Scan for the cell matching the given text and deliver its (X, Y) coordinate at center. 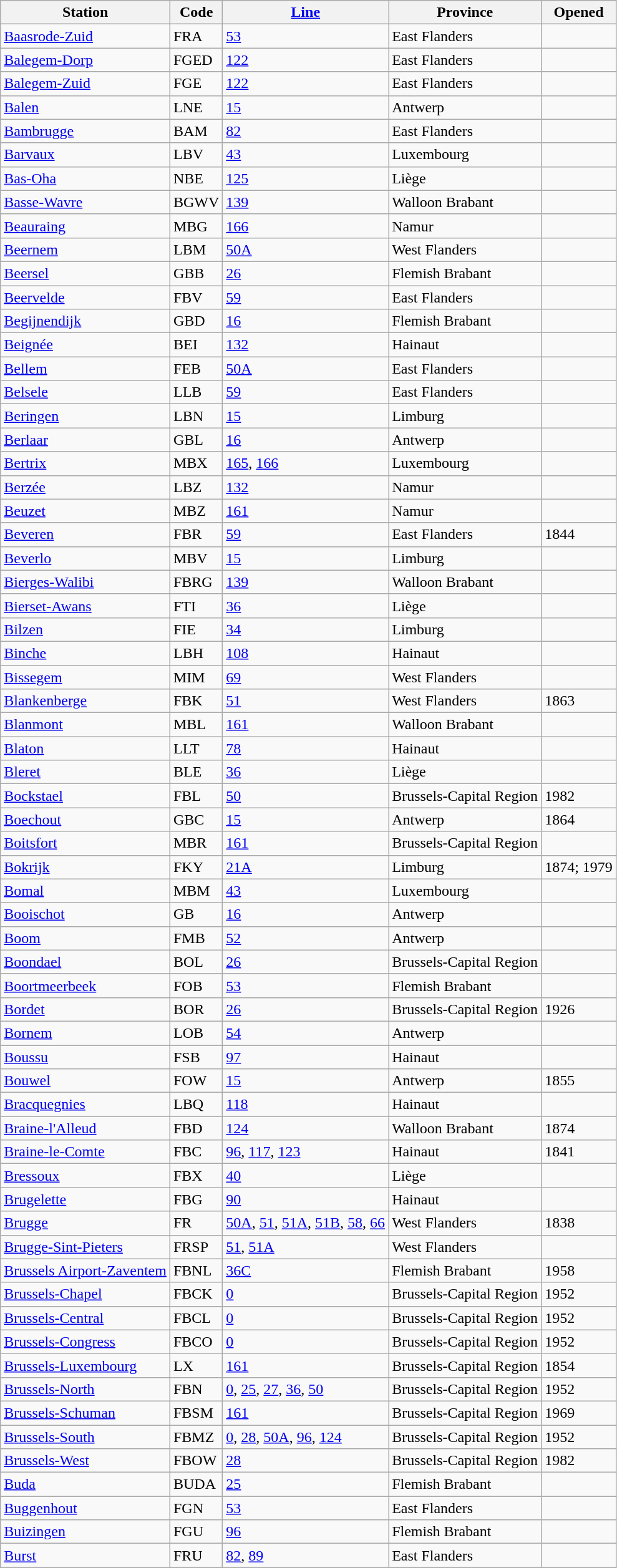
MBV (196, 558)
Beverlo (85, 558)
Berzée (85, 487)
118 (306, 1105)
1844 (579, 535)
Beersel (85, 273)
96 (306, 1532)
FBRG (196, 582)
Boondael (85, 962)
Beernem (85, 249)
82, 89 (306, 1556)
Beervelde (85, 298)
Brussels Airport-Zaventem (85, 1270)
Blankenberge (85, 701)
78 (306, 748)
BAM (196, 131)
GB (196, 914)
Bouwel (85, 1081)
FBL (196, 796)
Basse-Wavre (85, 202)
90 (306, 1199)
BLE (196, 772)
FBR (196, 535)
96, 117, 123 (306, 1152)
69 (306, 677)
Balegem-Dorp (85, 60)
FBOW (196, 1461)
Opened (579, 12)
FBCO (196, 1342)
1958 (579, 1270)
Burst (85, 1556)
FGU (196, 1532)
Bertrix (85, 463)
34 (306, 629)
97 (306, 1057)
FSB (196, 1057)
MBL (196, 725)
LOB (196, 1033)
FRSP (196, 1247)
Beveren (85, 535)
Bierset-Awans (85, 606)
FEB (196, 369)
Bellem (85, 369)
Bracquegnies (85, 1105)
Brussels-Central (85, 1318)
Brussels-Chapel (85, 1294)
1926 (579, 1009)
0, 25, 27, 36, 50 (306, 1389)
BOR (196, 1009)
Boechout (85, 820)
FIE (196, 629)
Bokrijk (85, 867)
Bockstael (85, 796)
1838 (579, 1223)
Beignée (85, 345)
FBG (196, 1199)
FBCL (196, 1318)
LBZ (196, 487)
28 (306, 1461)
LBH (196, 653)
LX (196, 1365)
1864 (579, 820)
FBX (196, 1176)
0, 28, 50A, 96, 124 (306, 1436)
Bordet (85, 1009)
MBZ (196, 511)
Beauraing (85, 226)
Brugge (85, 1223)
GBB (196, 273)
FGN (196, 1508)
FBK (196, 701)
GBL (196, 440)
LLT (196, 748)
54 (306, 1033)
Boom (85, 938)
Binche (85, 653)
FBNL (196, 1270)
1863 (579, 701)
MBX (196, 463)
MIM (196, 677)
BGWV (196, 202)
FOW (196, 1081)
82 (306, 131)
Bas-Oha (85, 178)
BEI (196, 345)
1855 (579, 1081)
125 (306, 178)
165, 166 (306, 463)
Beuzet (85, 511)
Beringen (85, 416)
50 (306, 796)
Barvaux (85, 155)
MBM (196, 891)
LBN (196, 416)
52 (306, 938)
Braine-l'Alleud (85, 1128)
FOB (196, 985)
Boortmeerbeek (85, 985)
Bambrugge (85, 131)
Bressoux (85, 1176)
Blanmont (85, 725)
Buda (85, 1484)
LLB (196, 392)
108 (306, 653)
Buggenhout (85, 1508)
FBCK (196, 1294)
Brussels-North (85, 1389)
Bierges-Walibi (85, 582)
BUDA (196, 1484)
Bleret (85, 772)
Station (85, 12)
Bilzen (85, 629)
FBV (196, 298)
Code (196, 12)
Province (465, 12)
1874 (579, 1128)
1841 (579, 1152)
Blaton (85, 748)
Balen (85, 107)
LBM (196, 249)
MBG (196, 226)
124 (306, 1128)
LBQ (196, 1105)
FRA (196, 36)
Buizingen (85, 1532)
Brugge-Sint-Pieters (85, 1247)
BOL (196, 962)
FGED (196, 60)
1969 (579, 1413)
FRU (196, 1556)
Baasrode-Zuid (85, 36)
Brugelette (85, 1199)
51 (306, 701)
LBV (196, 155)
Brussels-West (85, 1461)
51, 51A (306, 1247)
GBD (196, 321)
166 (306, 226)
Brussels-Schuman (85, 1413)
1874; 1979 (579, 867)
Bomal (85, 891)
NBE (196, 178)
Brussels-South (85, 1436)
FBC (196, 1152)
25 (306, 1484)
1854 (579, 1365)
GBC (196, 820)
Brussels-Congress (85, 1342)
FBSM (196, 1413)
FBMZ (196, 1436)
Berlaar (85, 440)
FR (196, 1223)
Bornem (85, 1033)
Boussu (85, 1057)
FKY (196, 867)
Belsele (85, 392)
FTI (196, 606)
Brussels-Luxembourg (85, 1365)
LNE (196, 107)
21A (306, 867)
Braine-le-Comte (85, 1152)
FGE (196, 84)
50A, 51, 51A, 51B, 58, 66 (306, 1223)
Booischot (85, 914)
36C (306, 1270)
Boitsfort (85, 843)
FMB (196, 938)
40 (306, 1176)
FBN (196, 1389)
Line (306, 12)
FBD (196, 1128)
MBR (196, 843)
Begijnendijk (85, 321)
Bissegem (85, 677)
Balegem-Zuid (85, 84)
